Output the (X, Y) coordinate of the center of the cell containing the given text.  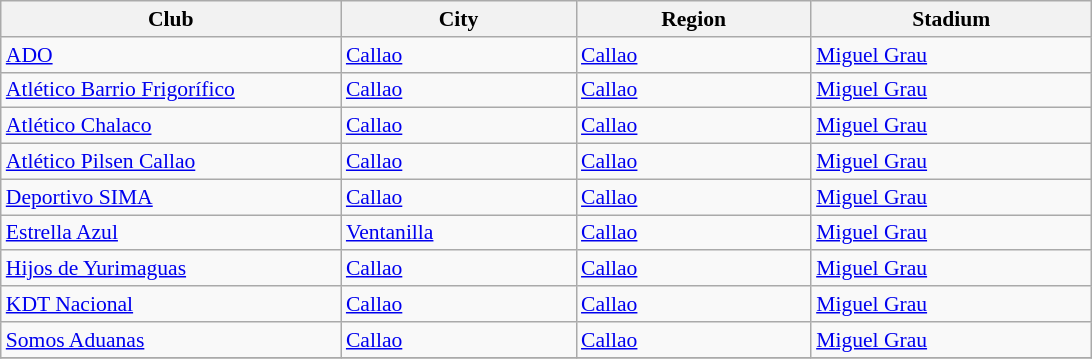
ADO (171, 55)
Estrella Azul (171, 233)
Ventanilla (458, 233)
Atlético Barrio Frigorífico (171, 90)
Atlético Pilsen Callao (171, 162)
KDT Nacional (171, 304)
Region (694, 19)
Hijos de Yurimaguas (171, 269)
Club (171, 19)
City (458, 19)
Somos Aduanas (171, 340)
Stadium (951, 19)
Deportivo SIMA (171, 197)
Atlético Chalaco (171, 126)
